Return the [x, y] coordinate for the center point of the cell that contains the specified text.  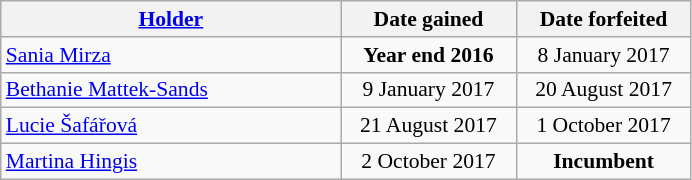
1 October 2017 [604, 126]
Bethanie Mattek-Sands [171, 90]
8 January 2017 [604, 55]
Date gained [428, 19]
20 August 2017 [604, 90]
Sania Mirza [171, 55]
Incumbent [604, 162]
2 October 2017 [428, 162]
9 January 2017 [428, 90]
21 August 2017 [428, 126]
Holder [171, 19]
Year end 2016 [428, 55]
Martina Hingis [171, 162]
Date forfeited [604, 19]
Lucie Šafářová [171, 126]
